Find where the given text appears and provide that cell's center as [X, Y] coordinate. 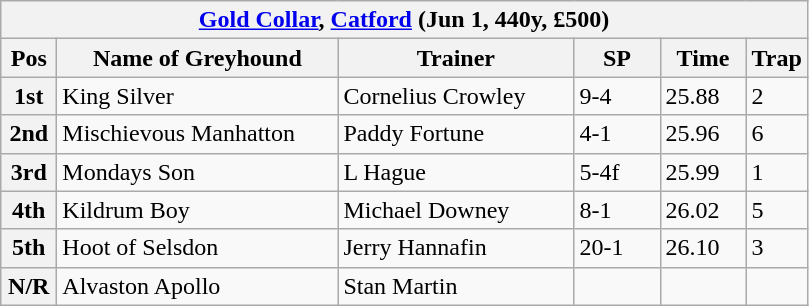
Gold Collar, Catford (Jun 1, 440y, £500) [404, 20]
Time [703, 58]
Stan Martin [456, 286]
Paddy Fortune [456, 134]
4-1 [617, 134]
20-1 [617, 248]
25.96 [703, 134]
25.88 [703, 96]
2nd [29, 134]
Trainer [456, 58]
6 [776, 134]
26.10 [703, 248]
1st [29, 96]
1 [776, 172]
Jerry Hannafin [456, 248]
4th [29, 210]
3rd [29, 172]
3 [776, 248]
Mondays Son [198, 172]
L Hague [456, 172]
Pos [29, 58]
5-4f [617, 172]
5 [776, 210]
Trap [776, 58]
King Silver [198, 96]
Hoot of Selsdon [198, 248]
SP [617, 58]
Cornelius Crowley [456, 96]
Name of Greyhound [198, 58]
9-4 [617, 96]
5th [29, 248]
Alvaston Apollo [198, 286]
25.99 [703, 172]
Mischievous Manhatton [198, 134]
Michael Downey [456, 210]
Kildrum Boy [198, 210]
26.02 [703, 210]
N/R [29, 286]
2 [776, 96]
8-1 [617, 210]
